Determine the (X, Y) coordinate at the center of the cell enclosing the given text.  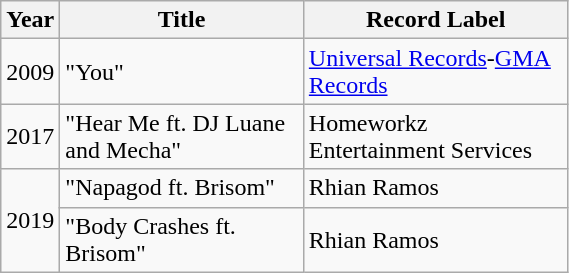
"You" (182, 72)
Title (182, 20)
"Hear Me ft. DJ Luane and Mecha" (182, 136)
Year (30, 20)
2019 (30, 220)
Record Label (436, 20)
"Napagod ft. Brisom" (182, 188)
2009 (30, 72)
"Body Crashes ft. Brisom" (182, 240)
Universal Records-GMA Records (436, 72)
Homeworkz Entertainment Services (436, 136)
2017 (30, 136)
